Determine the [x, y] coordinate at the center of the cell enclosing the given text.  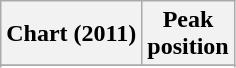
Peak position [188, 34]
Chart (2011) [72, 34]
